Provide the (x, y) coordinate of the cell's center where the given text is located.  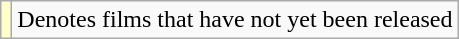
Denotes films that have not yet been released (235, 20)
